Scan for the cell matching the given text and deliver its [X, Y] coordinate at center. 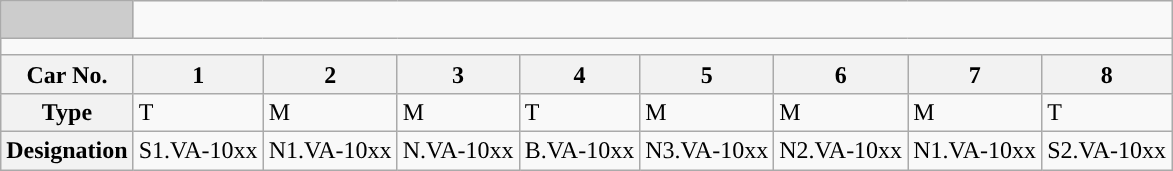
3 [458, 74]
N2.VA-10xx [841, 150]
2 [330, 74]
7 [975, 74]
6 [841, 74]
5 [707, 74]
B.VA-10xx [580, 150]
S1.VA-10xx [198, 150]
N.VA-10xx [458, 150]
4 [580, 74]
Type [67, 112]
1 [198, 74]
Car No. [67, 74]
8 [1107, 74]
Designation [67, 150]
S2.VA-10xx [1107, 150]
N3.VA-10xx [707, 150]
